Detect which cell encompasses the target text, then output its (x, y) center coordinate. 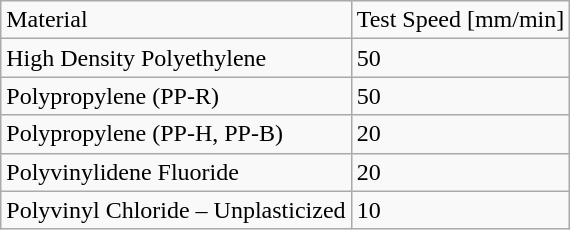
Material (176, 20)
Polyvinylidene Fluoride (176, 172)
Test Speed [mm/min] (460, 20)
Polypropylene (PP-R) (176, 96)
Polyvinyl Chloride – Unplasticized (176, 210)
Polypropylene (PP-H, PP-B) (176, 134)
High Density Polyethylene (176, 58)
10 (460, 210)
